From the cell containing the given text, extract its center point as [x, y] coordinate. 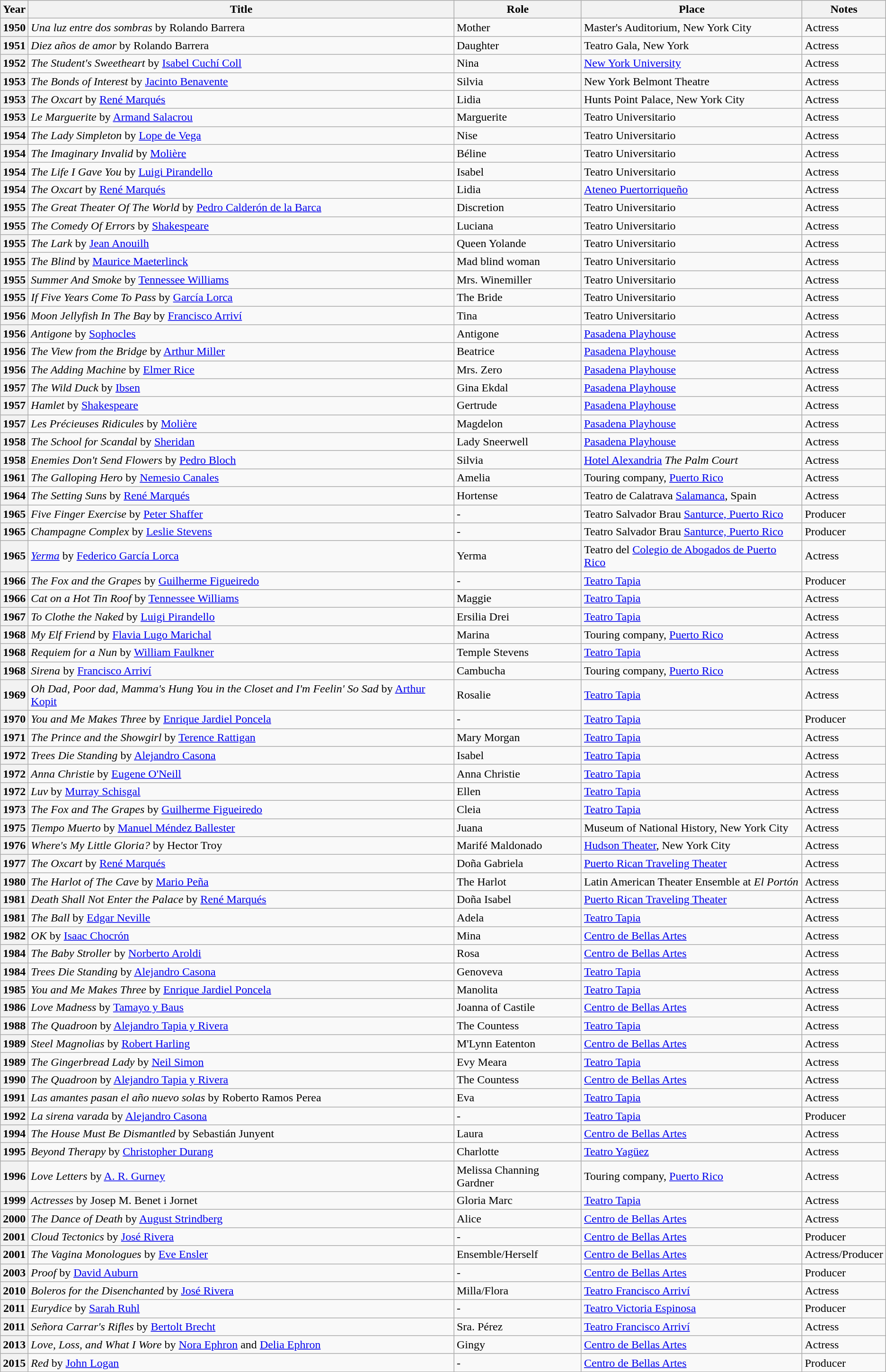
The Great Theater Of The World by Pedro Calderón de la Barca [241, 207]
Eva [518, 1098]
1951 [14, 45]
Teatro de Calatrava Salamanca, Spain [691, 496]
The Baby Stroller by Norberto Aroldi [241, 954]
The Wild Duck by Ibsen [241, 388]
Title [241, 9]
Marifé Maldonado [518, 846]
Teatro Gala, New York [691, 45]
Milla/Flora [518, 1291]
Mrs. Zero [518, 370]
1970 [14, 719]
Boleros for the Disenchanted by José Rivera [241, 1291]
Actresses by Josep M. Benet i Jornet [241, 1201]
Place [691, 9]
Evy Meara [518, 1062]
Manolita [518, 990]
To Clothe the Naked by Luigi Pirandello [241, 617]
Master's Auditorium, New York City [691, 27]
The Harlot of The Cave by Mario Peña [241, 882]
2015 [14, 1363]
Mina [518, 936]
Red by John Logan [241, 1363]
Alice [518, 1219]
Summer And Smoke by Tennessee Williams [241, 280]
The Bride [518, 298]
Where's My Little Gloria? by Hector Troy [241, 846]
Temple Stevens [518, 653]
1992 [14, 1115]
Hudson Theater, New York City [691, 846]
1961 [14, 478]
Hunts Point Palace, New York City [691, 99]
The Prince and the Showgirl by Terence Rattigan [241, 737]
1977 [14, 864]
The Ball by Edgar Neville [241, 918]
Hotel Alexandria The Palm Court [691, 460]
Nina [518, 63]
1994 [14, 1134]
Teatro Yagüez [691, 1152]
If Five Years Come To Pass by García Lorca [241, 298]
Anna Christie by Eugene O'Neill [241, 773]
Five Finger Exercise by Peter Shaffer [241, 513]
Rosalie [518, 695]
Hamlet by Shakespeare [241, 406]
Gingy [518, 1345]
Charlotte [518, 1152]
Marguerite [518, 117]
New York University [691, 63]
The Bonds of Interest by Jacinto Benavente [241, 81]
The Blind by Maurice Maeterlinck [241, 262]
1967 [14, 617]
The Adding Machine by Elmer Rice [241, 370]
1952 [14, 63]
Sra. Pérez [518, 1327]
Mother [518, 27]
Amelia [518, 478]
Genoveva [518, 972]
Tina [518, 316]
Ellen [518, 791]
The View from the Bridge by Arthur Miller [241, 352]
My Elf Friend by Flavia Lugo Marichal [241, 635]
Death Shall Not Enter the Palace by René Marqués [241, 900]
1982 [14, 936]
Yerma [518, 557]
The Lark by Jean Anouilh [241, 244]
Antigone by Sophocles [241, 334]
Adela [518, 918]
Lady Sneerwell [518, 442]
The Life I Gave You by Luigi Pirandello [241, 171]
The Dance of Death by August Strindberg [241, 1219]
La sirena varada by Alejandro Casona [241, 1115]
The Student's Sweetheart by Isabel Cuchí Coll [241, 63]
Love Madness by Tamayo y Baus [241, 1008]
Ensemble/Herself [518, 1255]
Queen Yolande [518, 244]
The Vagina Monologues by Eve Ensler [241, 1255]
The Comedy Of Errors by Shakespeare [241, 226]
The Imaginary Invalid by Molière [241, 153]
Requiem for a Nun by William Faulkner [241, 653]
1996 [14, 1177]
Gina Ekdal [518, 388]
Year [14, 9]
Cat on a Hot Tin Roof by Tennessee Williams [241, 599]
Magdelon [518, 424]
The Gingerbread Lady by Neil Simon [241, 1062]
Yerma by Federico García Lorca [241, 557]
Rosa [518, 954]
1999 [14, 1201]
Luv by Murray Schisgal [241, 791]
Cambucha [518, 671]
1988 [14, 1026]
Proof by David Auburn [241, 1273]
Beyond Therapy by Christopher Durang [241, 1152]
1973 [14, 809]
The Fox and the Grapes by Guilherme Figueiredo [241, 581]
Hortense [518, 496]
Daughter [518, 45]
Steel Magnolias by Robert Harling [241, 1044]
Melissa Channing Gardner [518, 1177]
Tiempo Muerto by Manuel Méndez Ballester [241, 828]
Anna Christie [518, 773]
M'Lynn Eatenton [518, 1044]
1990 [14, 1080]
Teatro del Colegio de Abogados de Puerto Rico [691, 557]
Latin American Theater Ensemble at El Portón [691, 882]
Gloria Marc [518, 1201]
Gertrude [518, 406]
The Setting Suns by René Marqués [241, 496]
Diez años de amor by Rolando Barrera [241, 45]
The House Must Be Dismantled by Sebastián Junyent [241, 1134]
Ersilia Drei [518, 617]
The School for Scandal by Sheridan [241, 442]
Mary Morgan [518, 737]
1980 [14, 882]
Luciana [518, 226]
New York Belmont Theatre [691, 81]
Oh Dad, Poor dad, Mamma's Hung You in the Closet and I'm Feelin' So Sad by Arthur Kopit [241, 695]
Nise [518, 135]
Cleia [518, 809]
Marina [518, 635]
Una luz entre dos sombras by Rolando Barrera [241, 27]
Joanna of Castile [518, 1008]
1976 [14, 846]
1971 [14, 737]
Teatro Victoria Espinosa [691, 1309]
Las amantes pasan el año nuevo solas by Roberto Ramos Perea [241, 1098]
Champagne Complex by Leslie Stevens [241, 532]
The Fox and The Grapes by Guilherme Figueiredo [241, 809]
The Lady Simpleton by Lope de Vega [241, 135]
OK by Isaac Chocrón [241, 936]
Sirena by Francisco Arriví [241, 671]
Antigone [518, 334]
Mrs. Winemiller [518, 280]
Doña Gabriela [518, 864]
Eurydice by Sarah Ruhl [241, 1309]
Moon Jellyfish In The Bay by Francisco Arriví [241, 316]
Béline [518, 153]
2003 [14, 1273]
Maggie [518, 599]
Les Précieuses Ridicules by Molière [241, 424]
1975 [14, 828]
Doña Isabel [518, 900]
1969 [14, 695]
Museum of National History, New York City [691, 828]
Ateneo Puertorriqueño [691, 189]
Enemies Don't Send Flowers by Pedro Bloch [241, 460]
2010 [14, 1291]
Juana [518, 828]
Actress/Producer [844, 1255]
Señora Carrar's Rifles by Bertolt Brecht [241, 1327]
2000 [14, 1219]
1995 [14, 1152]
The Galloping Hero by Nemesio Canales [241, 478]
Notes [844, 9]
The Harlot [518, 882]
1964 [14, 496]
1991 [14, 1098]
Love, Loss, and What I Wore by Nora Ephron and Delia Ephron [241, 1345]
Le Marguerite by Armand Salacrou [241, 117]
Cloud Tectonics by José Rivera [241, 1237]
Love Letters by A. R. Gurney [241, 1177]
Role [518, 9]
Beatrice [518, 352]
Discretion [518, 207]
Mad blind woman [518, 262]
1986 [14, 1008]
1985 [14, 990]
1950 [14, 27]
Laura [518, 1134]
2013 [14, 1345]
